For the text-containing cell, return its midpoint in (X, Y) coordinate format. 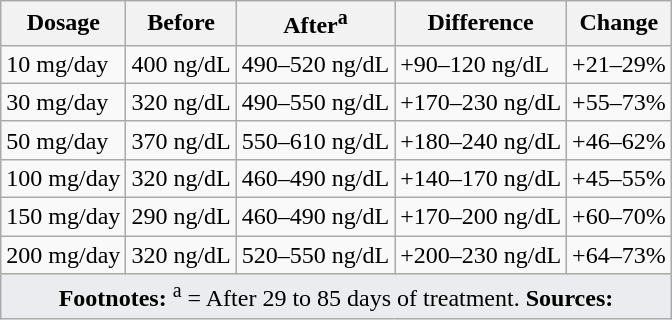
+60–70% (620, 217)
+180–240 ng/dL (481, 140)
150 mg/day (64, 217)
520–550 ng/dL (315, 255)
+90–120 ng/dL (481, 64)
+64–73% (620, 255)
100 mg/day (64, 178)
Aftera (315, 24)
+170–230 ng/dL (481, 102)
+170–200 ng/dL (481, 217)
+45–55% (620, 178)
Difference (481, 24)
370 ng/dL (181, 140)
+21–29% (620, 64)
Change (620, 24)
290 ng/dL (181, 217)
+55–73% (620, 102)
Before (181, 24)
400 ng/dL (181, 64)
Dosage (64, 24)
490–550 ng/dL (315, 102)
200 mg/day (64, 255)
30 mg/day (64, 102)
490–520 ng/dL (315, 64)
10 mg/day (64, 64)
550–610 ng/dL (315, 140)
+140–170 ng/dL (481, 178)
50 mg/day (64, 140)
Footnotes: a = After 29 to 85 days of treatment. Sources: (336, 296)
+200–230 ng/dL (481, 255)
+46–62% (620, 140)
